Provide the [x, y] coordinate of the cell's center where the given text is located.  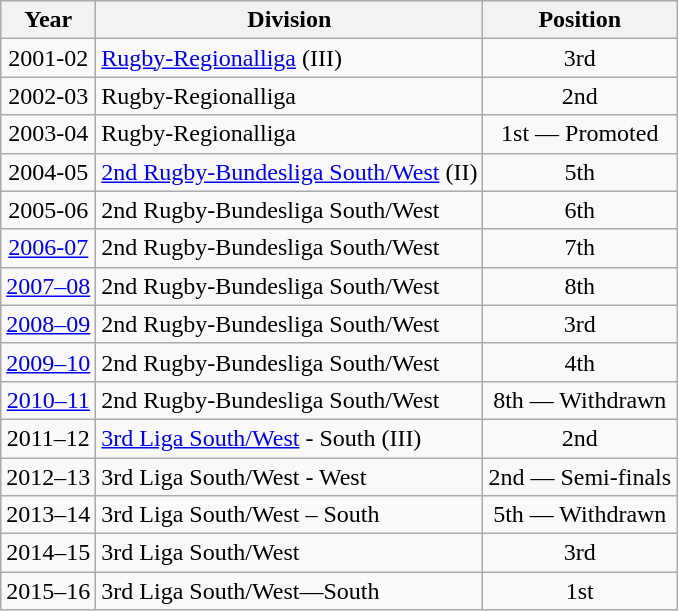
2nd Rugby-Bundesliga South/West (II) [290, 172]
2014–15 [48, 553]
5th [580, 172]
2008–09 [48, 324]
3rd Liga South/West – South [290, 515]
2003-04 [48, 134]
2007–08 [48, 286]
5th — Withdrawn [580, 515]
2006-07 [48, 248]
8th — Withdrawn [580, 400]
Position [580, 20]
3rd Liga South/West [290, 553]
3rd Liga South/West - West [290, 477]
2013–14 [48, 515]
4th [580, 362]
3rd Liga South/West—South [290, 591]
2015–16 [48, 591]
2002-03 [48, 96]
2011–12 [48, 438]
1st — Promoted [580, 134]
7th [580, 248]
2012–13 [48, 477]
2010–11 [48, 400]
3rd Liga South/West - South (III) [290, 438]
2009–10 [48, 362]
Rugby-Regionalliga (III) [290, 58]
2004-05 [48, 172]
Year [48, 20]
Division [290, 20]
8th [580, 286]
2nd — Semi-finals [580, 477]
6th [580, 210]
1st [580, 591]
2005-06 [48, 210]
2001-02 [48, 58]
